For the text-containing cell, return its midpoint in (X, Y) coordinate format. 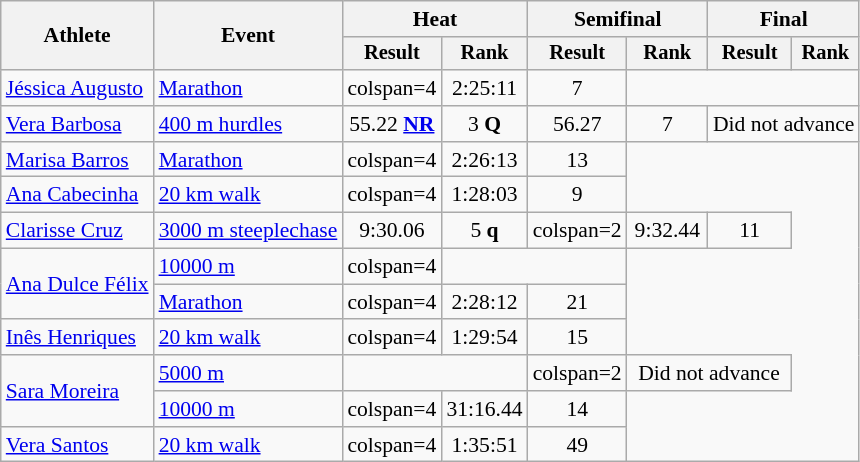
11 (750, 231)
1:28:03 (484, 195)
Semifinal (618, 19)
21 (578, 302)
Inês Henriques (78, 338)
1:29:54 (484, 338)
14 (578, 409)
9:32.44 (668, 231)
Vera Barbosa (78, 124)
9 (578, 195)
5000 m (248, 373)
2:28:12 (484, 302)
3000 m steeplechase (248, 231)
2:26:13 (484, 160)
15 (578, 338)
56.27 (578, 124)
400 m hurdles (248, 124)
Ana Cabecinha (78, 195)
Heat (434, 19)
3 Q (484, 124)
13 (578, 160)
Athlete (78, 36)
Marisa Barros (78, 160)
55.22 NR (392, 124)
Sara Moreira (78, 390)
Event (248, 36)
Clarisse Cruz (78, 231)
Ana Dulce Félix (78, 284)
Final (784, 19)
5 q (484, 231)
9:30.06 (392, 231)
Jéssica Augusto (78, 88)
31:16.44 (484, 409)
2:25:11 (484, 88)
